Return [x, y] of the center of cell containing provided text 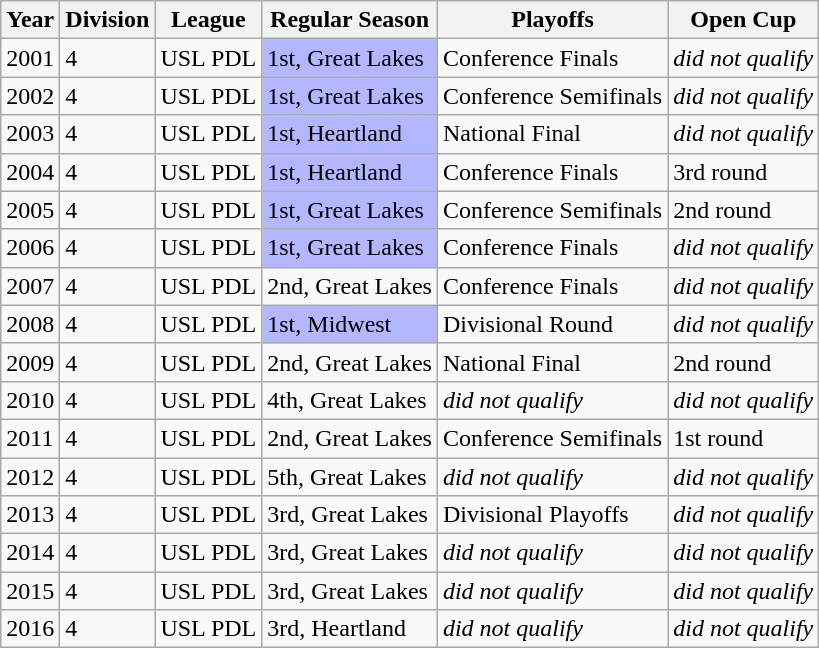
2005 [30, 210]
Regular Season [350, 20]
2014 [30, 553]
2004 [30, 172]
2009 [30, 362]
5th, Great Lakes [350, 477]
1st, Midwest [350, 324]
2001 [30, 58]
2016 [30, 629]
2007 [30, 286]
League [208, 20]
2008 [30, 324]
2012 [30, 477]
Division [108, 20]
2010 [30, 400]
2013 [30, 515]
Divisional Round [552, 324]
3rd, Heartland [350, 629]
2002 [30, 96]
2015 [30, 591]
1st round [744, 438]
3rd round [744, 172]
4th, Great Lakes [350, 400]
2003 [30, 134]
2006 [30, 248]
Open Cup [744, 20]
2011 [30, 438]
Year [30, 20]
Divisional Playoffs [552, 515]
Playoffs [552, 20]
